Locate the cell with the specified text and output its [X, Y] center coordinate. 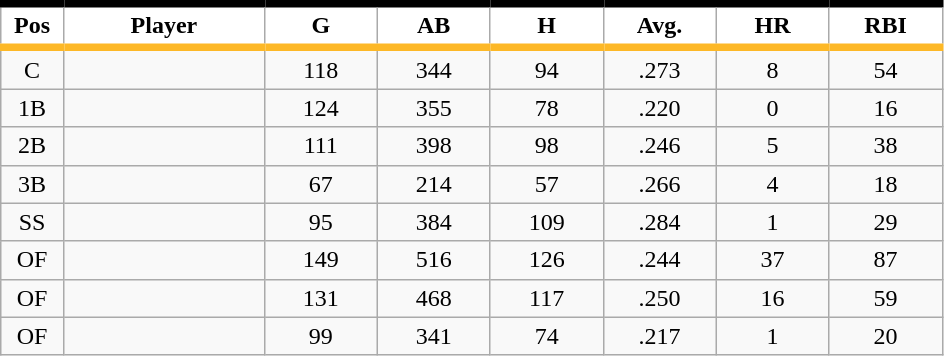
29 [886, 222]
.217 [660, 336]
111 [320, 146]
109 [546, 222]
124 [320, 108]
468 [434, 298]
.244 [660, 260]
Avg. [660, 26]
74 [546, 336]
118 [320, 68]
2B [32, 146]
.273 [660, 68]
355 [434, 108]
C [32, 68]
SS [32, 222]
0 [772, 108]
384 [434, 222]
67 [320, 184]
.250 [660, 298]
78 [546, 108]
344 [434, 68]
G [320, 26]
20 [886, 336]
.220 [660, 108]
341 [434, 336]
Player [164, 26]
95 [320, 222]
516 [434, 260]
18 [886, 184]
87 [886, 260]
98 [546, 146]
214 [434, 184]
149 [320, 260]
126 [546, 260]
117 [546, 298]
8 [772, 68]
H [546, 26]
AB [434, 26]
54 [886, 68]
3B [32, 184]
37 [772, 260]
398 [434, 146]
HR [772, 26]
99 [320, 336]
4 [772, 184]
.266 [660, 184]
5 [772, 146]
38 [886, 146]
RBI [886, 26]
94 [546, 68]
57 [546, 184]
.284 [660, 222]
1B [32, 108]
59 [886, 298]
Pos [32, 26]
131 [320, 298]
.246 [660, 146]
